Capture the cell that displays the provided text and extract its (x, y) central coordinate. 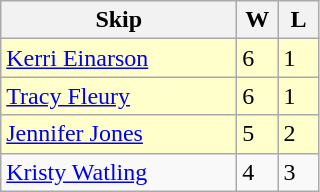
Skip (119, 20)
Kristy Watling (119, 172)
2 (298, 134)
Kerri Einarson (119, 58)
5 (258, 134)
W (258, 20)
Jennifer Jones (119, 134)
L (298, 20)
3 (298, 172)
4 (258, 172)
Tracy Fleury (119, 96)
